Identify which cell holds the provided text, then report its [x, y] central coordinate. 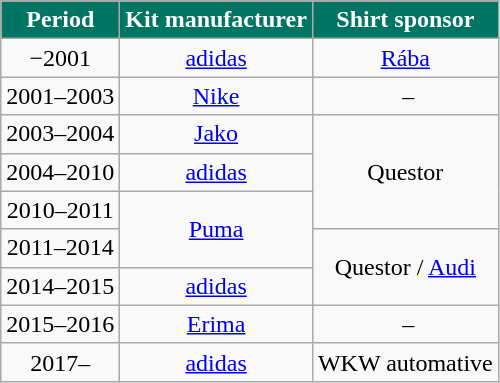
Shirt sponsor [405, 20]
Erima [216, 324]
2003–2004 [60, 134]
WKW automative [405, 362]
Kit manufacturer [216, 20]
Rába [405, 58]
−2001 [60, 58]
2017– [60, 362]
Questor [405, 172]
Jako [216, 134]
2001–2003 [60, 96]
Puma [216, 229]
2015–2016 [60, 324]
2014–2015 [60, 286]
Questor / Audi [405, 267]
2010–2011 [60, 210]
2004–2010 [60, 172]
2011–2014 [60, 248]
Period [60, 20]
Nike [216, 96]
